Determine the (x, y) coordinate at the center of the cell enclosing the given text.  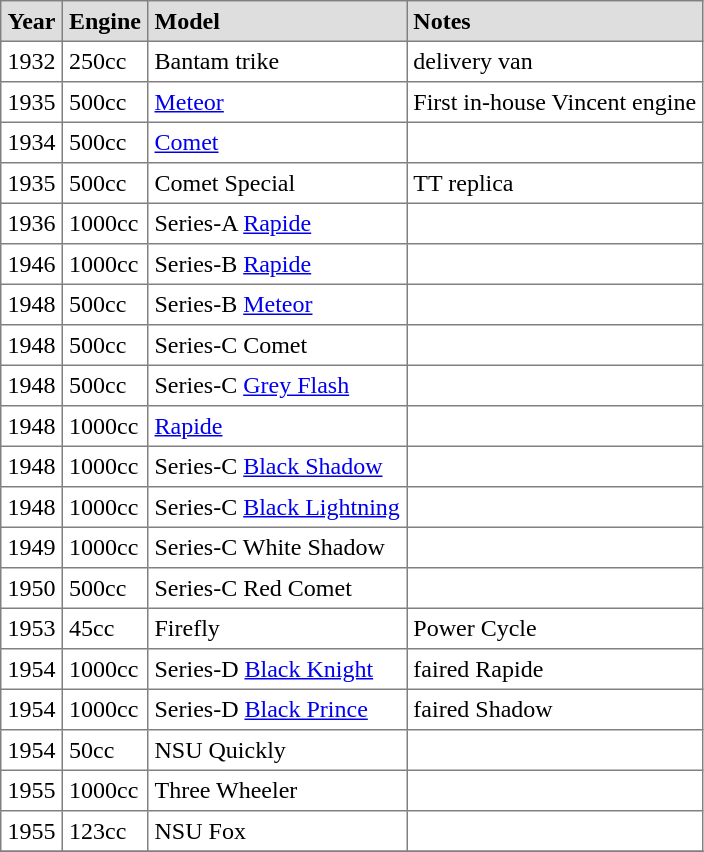
Comet (278, 142)
Series-C Comet (278, 345)
123cc (105, 831)
TT replica (555, 183)
NSU Fox (278, 831)
Firefly (278, 628)
delivery van (555, 61)
250cc (105, 61)
1950 (32, 588)
Series-C White Shadow (278, 547)
1932 (32, 61)
1949 (32, 547)
Series-D Black Prince (278, 709)
Series-A Rapide (278, 223)
Series-C Red Comet (278, 588)
faired Shadow (555, 709)
Three Wheeler (278, 790)
First in-house Vincent engine (555, 102)
NSU Quickly (278, 750)
Series-B Rapide (278, 264)
50cc (105, 750)
faired Rapide (555, 669)
1946 (32, 264)
1936 (32, 223)
Series-C Black Shadow (278, 466)
Bantam trike (278, 61)
Rapide (278, 426)
Series-B Meteor (278, 304)
Meteor (278, 102)
Series-D Black Knight (278, 669)
1934 (32, 142)
Model (278, 21)
Notes (555, 21)
45cc (105, 628)
Series-C Black Lightning (278, 507)
Engine (105, 21)
Series-C Grey Flash (278, 385)
1953 (32, 628)
Comet Special (278, 183)
Year (32, 21)
Power Cycle (555, 628)
